Capture the cell that displays the provided text and extract its (x, y) central coordinate. 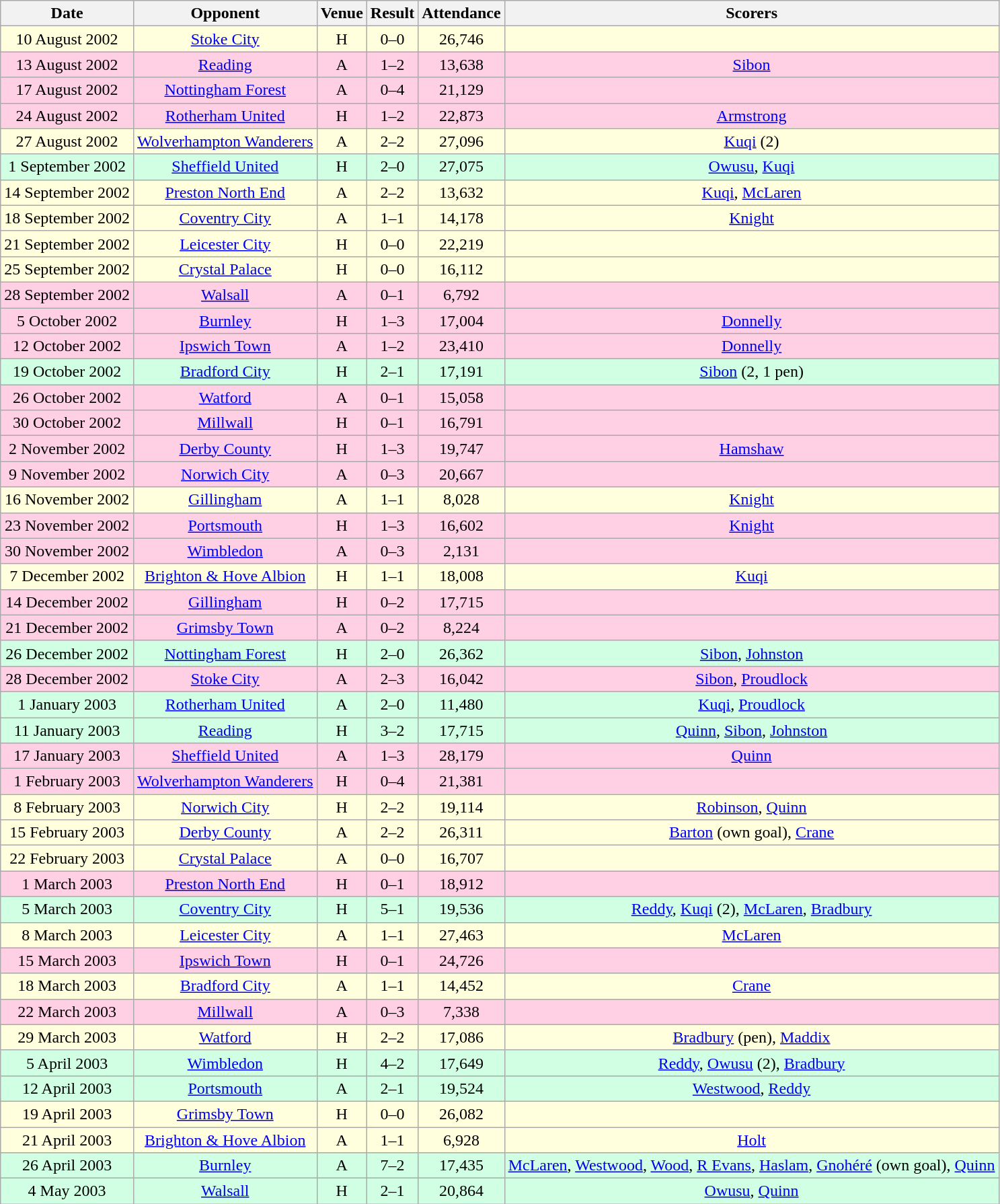
Quinn, Sibon, Johnston (752, 730)
Reddy, Owusu (2), Bradbury (752, 1063)
Kuqi (752, 576)
17 August 2002 (67, 90)
22,219 (461, 243)
10 August 2002 (67, 39)
16,707 (461, 858)
Date (67, 13)
Scorers (752, 13)
23 November 2002 (67, 525)
17 January 2003 (67, 756)
7 December 2002 (67, 576)
19,524 (461, 1088)
3–2 (392, 730)
20,667 (461, 474)
17,649 (461, 1063)
8 March 2003 (67, 935)
23,410 (461, 346)
Holt (752, 1140)
9 November 2002 (67, 474)
16 November 2002 (67, 500)
26 October 2002 (67, 398)
14,178 (461, 218)
14 December 2002 (67, 602)
5 October 2002 (67, 321)
30 November 2002 (67, 551)
28 September 2002 (67, 295)
24 August 2002 (67, 116)
11 January 2003 (67, 730)
McLaren, Westwood, Wood, R Evans, Haslam, Gnohéré (own goal), Quinn (752, 1166)
21 December 2002 (67, 628)
Quinn (752, 756)
Sibon, Proudlock (752, 679)
25 September 2002 (67, 269)
19 April 2003 (67, 1114)
19,114 (461, 807)
Result (392, 13)
17,086 (461, 1037)
Robinson, Quinn (752, 807)
2–3 (392, 679)
26 April 2003 (67, 1166)
5 March 2003 (67, 909)
28 December 2002 (67, 679)
8 February 2003 (67, 807)
5 April 2003 (67, 1063)
Attendance (461, 13)
22 March 2003 (67, 1012)
Opponent (225, 13)
15 March 2003 (67, 961)
16,602 (461, 525)
14 September 2002 (67, 192)
1 January 2003 (67, 704)
21,129 (461, 90)
26,362 (461, 653)
19,536 (461, 909)
6,928 (461, 1140)
24,726 (461, 961)
Barton (own goal), Crane (752, 833)
Kuqi, Proudlock (752, 704)
7–2 (392, 1166)
26 December 2002 (67, 653)
15 February 2003 (67, 833)
Armstrong (752, 116)
21 September 2002 (67, 243)
2 November 2002 (67, 449)
Owusu, Quinn (752, 1191)
14,452 (461, 986)
2,131 (461, 551)
Bradbury (pen), Maddix (752, 1037)
Sibon (752, 65)
16,112 (461, 269)
30 October 2002 (67, 423)
18 September 2002 (67, 218)
11,480 (461, 704)
26,311 (461, 833)
26,746 (461, 39)
22,873 (461, 116)
13,638 (461, 65)
16,042 (461, 679)
Kuqi, McLaren (752, 192)
Kuqi (2) (752, 141)
19,747 (461, 449)
Venue (342, 13)
12 April 2003 (67, 1088)
18,008 (461, 576)
18,912 (461, 884)
16,791 (461, 423)
17,004 (461, 321)
20,864 (461, 1191)
22 February 2003 (67, 858)
27,463 (461, 935)
21,381 (461, 782)
1 March 2003 (67, 884)
Sibon, Johnston (752, 653)
McLaren (752, 935)
29 March 2003 (67, 1037)
19 October 2002 (67, 372)
8,224 (461, 628)
26,082 (461, 1114)
Reddy, Kuqi (2), McLaren, Bradbury (752, 909)
8,028 (461, 500)
15,058 (461, 398)
13 August 2002 (67, 65)
28,179 (461, 756)
Owusu, Kuqi (752, 167)
18 March 2003 (67, 986)
4 May 2003 (67, 1191)
4–2 (392, 1063)
27 August 2002 (67, 141)
27,075 (461, 167)
Crane (752, 986)
17,435 (461, 1166)
12 October 2002 (67, 346)
5–1 (392, 909)
Westwood, Reddy (752, 1088)
17,191 (461, 372)
27,096 (461, 141)
6,792 (461, 295)
1 September 2002 (67, 167)
Sibon (2, 1 pen) (752, 372)
7,338 (461, 1012)
Hamshaw (752, 449)
21 April 2003 (67, 1140)
13,632 (461, 192)
1 February 2003 (67, 782)
